For the text-containing cell, return its midpoint in (X, Y) coordinate format. 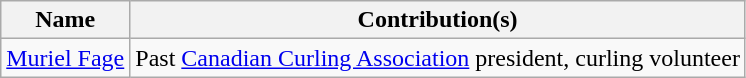
Muriel Fage (66, 58)
Name (66, 20)
Contribution(s) (438, 20)
Past Canadian Curling Association president, curling volunteer (438, 58)
